Pinpoint the cell where the given text exists, returning its [X, Y] midpoint coordinate. 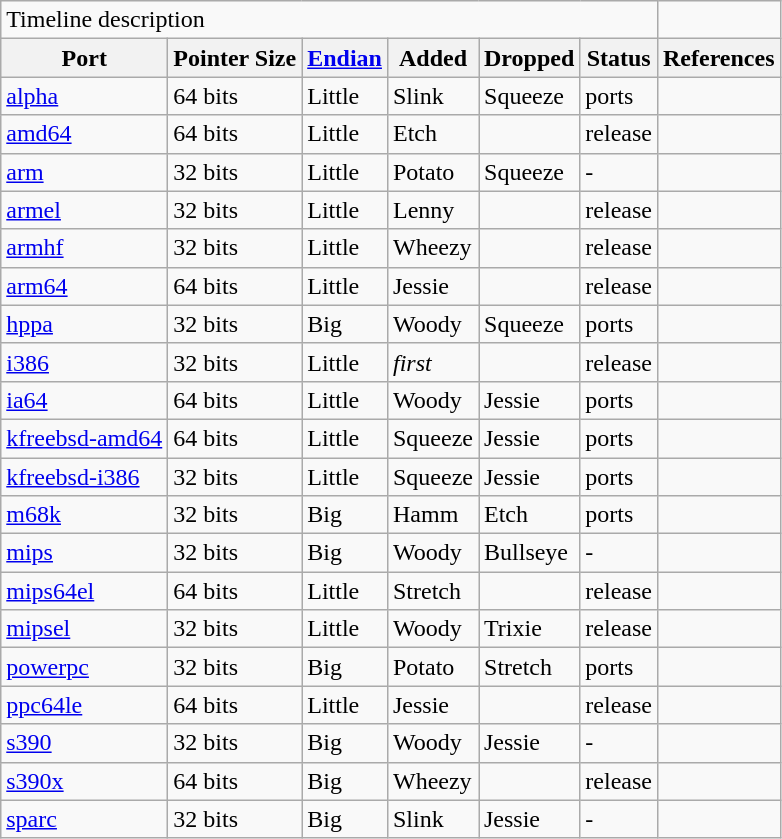
hppa [84, 324]
arm64 [84, 286]
References [718, 58]
s390 [84, 743]
arm [84, 172]
mips [84, 553]
s390x [84, 781]
Dropped [528, 58]
armel [84, 210]
Timeline description [330, 20]
Status [619, 58]
Lenny [432, 210]
i386 [84, 362]
powerpc [84, 667]
Bullseye [528, 553]
mips64el [84, 591]
Port [84, 58]
alpha [84, 96]
kfreebsd-amd64 [84, 438]
armhf [84, 248]
Endian [345, 58]
ia64 [84, 400]
Hamm [432, 515]
kfreebsd-i386 [84, 477]
first [432, 362]
Pointer Size [235, 58]
ppc64le [84, 705]
Added [432, 58]
mipsel [84, 629]
Trixie [528, 629]
m68k [84, 515]
amd64 [84, 134]
sparc [84, 819]
